Extract the [X, Y] coordinate from the center of the cell holding the provided text.  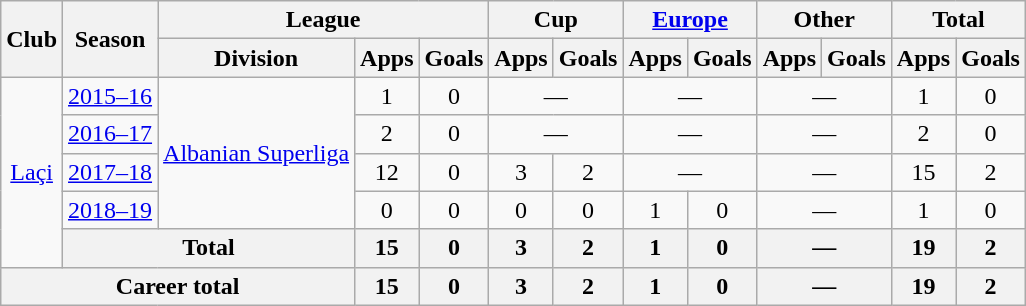
2017–18 [110, 172]
Laçi [32, 172]
Other [824, 20]
Career total [178, 286]
12 [387, 172]
2016–17 [110, 134]
2018–19 [110, 210]
Club [32, 39]
2015–16 [110, 96]
Cup [556, 20]
Europe [690, 20]
Season [110, 39]
League [324, 20]
Division [256, 58]
Albanian Superliga [256, 153]
